Extract the [x, y] coordinate from the center of the cell holding the provided text.  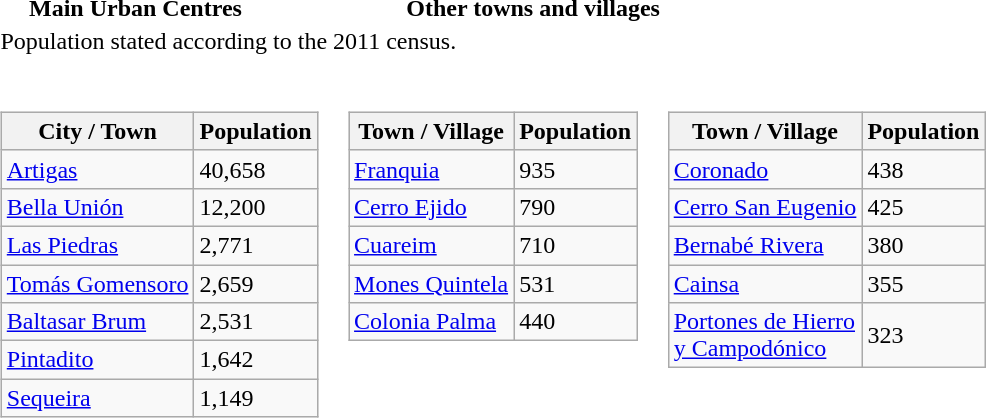
380 [924, 245]
Mones Quintela [432, 283]
Coronado [765, 169]
Cerro San Eugenio [765, 207]
City / Town [98, 131]
355 [924, 283]
Tomás Gomensoro [98, 283]
Artigas [98, 169]
Portones de Hierroy Campodónico [765, 336]
12,200 [256, 207]
Bernabé Rivera [765, 245]
440 [576, 322]
2,531 [256, 322]
40,658 [256, 169]
2,659 [256, 283]
531 [576, 283]
Cuareim [432, 245]
Franquia [432, 169]
710 [576, 245]
Pintadito [98, 360]
323 [924, 336]
1,149 [256, 398]
Cainsa [765, 283]
Bella Unión [98, 207]
Las Piedras [98, 245]
Baltasar Brum [98, 322]
Cerro Ejido [432, 207]
935 [576, 169]
790 [576, 207]
1,642 [256, 360]
Colonia Palma [432, 322]
2,771 [256, 245]
Sequeira [98, 398]
438 [924, 169]
425 [924, 207]
